Extract the (X, Y) coordinate from the center of the cell holding the provided text.  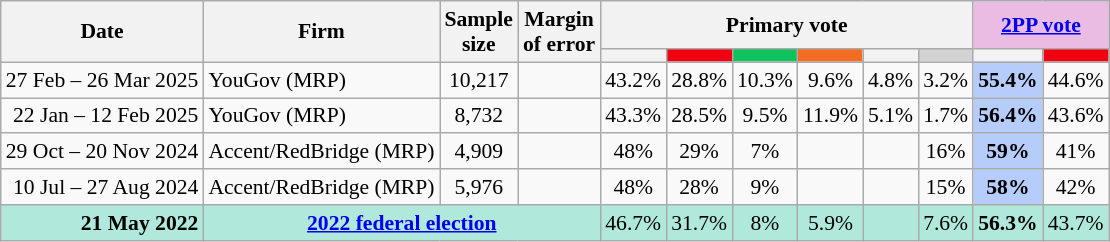
10,217 (479, 80)
Samplesize (479, 32)
43.6% (1076, 116)
3.2% (946, 80)
8% (765, 223)
4,909 (479, 152)
11.9% (830, 116)
43.7% (1076, 223)
44.6% (1076, 80)
8,732 (479, 116)
Firm (321, 32)
15% (946, 187)
9.5% (765, 116)
41% (1076, 152)
7.6% (946, 223)
59% (1008, 152)
9.6% (830, 80)
27 Feb – 26 Mar 2025 (102, 80)
43.2% (633, 80)
1.7% (946, 116)
29 Oct – 20 Nov 2024 (102, 152)
Marginof error (559, 32)
55.4% (1008, 80)
9% (765, 187)
2PP vote (1040, 25)
Primary vote (786, 25)
56.4% (1008, 116)
5.9% (830, 223)
Date (102, 32)
29% (699, 152)
10 Jul – 27 Aug 2024 (102, 187)
22 Jan – 12 Feb 2025 (102, 116)
43.3% (633, 116)
16% (946, 152)
56.3% (1008, 223)
46.7% (633, 223)
5.1% (890, 116)
10.3% (765, 80)
2022 federal election (402, 223)
42% (1076, 187)
28% (699, 187)
5,976 (479, 187)
7% (765, 152)
28.5% (699, 116)
4.8% (890, 80)
21 May 2022 (102, 223)
31.7% (699, 223)
58% (1008, 187)
28.8% (699, 80)
